From the cell containing the given text, extract its center point as (x, y) coordinate. 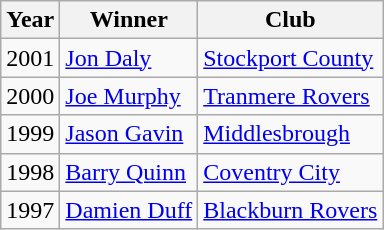
1998 (30, 172)
Coventry City (290, 172)
Winner (129, 20)
Barry Quinn (129, 172)
1997 (30, 210)
2001 (30, 58)
2000 (30, 96)
Middlesbrough (290, 134)
Jason Gavin (129, 134)
Stockport County (290, 58)
Club (290, 20)
Year (30, 20)
Blackburn Rovers (290, 210)
Joe Murphy (129, 96)
Tranmere Rovers (290, 96)
Jon Daly (129, 58)
1999 (30, 134)
Damien Duff (129, 210)
